Extract the (x, y) coordinate from the center of the cell holding the provided text.  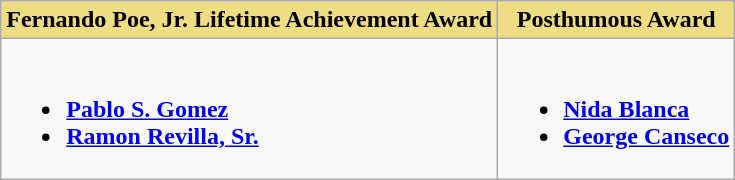
Pablo S. GomezRamon Revilla, Sr. (250, 109)
Nida BlancaGeorge Canseco (616, 109)
Posthumous Award (616, 20)
Fernando Poe, Jr. Lifetime Achievement Award (250, 20)
